Scan for the cell matching the given text and deliver its [X, Y] coordinate at center. 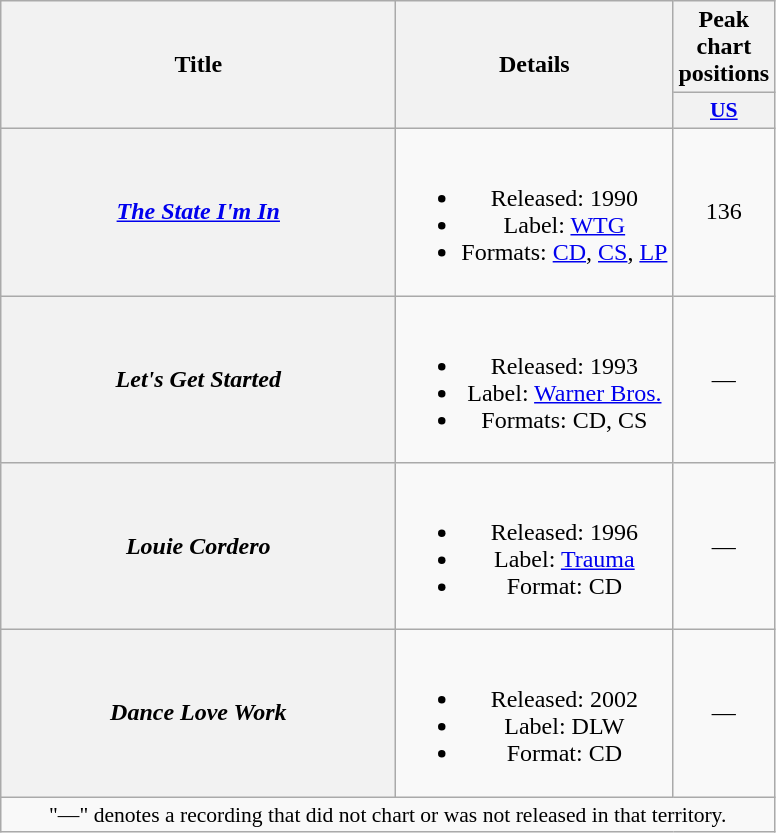
Released: 2002Label: DLWFormat: CD [534, 714]
Released: 1996Label: TraumaFormat: CD [534, 546]
Louie Cordero [198, 546]
Let's Get Started [198, 380]
Title [198, 65]
Released: 1993Label: Warner Bros.Formats: CD, CS [534, 380]
Details [534, 65]
Released: 1990Label: WTGFormats: CD, CS, LP [534, 212]
The State I'm In [198, 212]
Peak chart positions [724, 47]
"—" denotes a recording that did not chart or was not released in that territory. [388, 815]
136 [724, 212]
Dance Love Work [198, 714]
US [724, 111]
